Scan for the cell matching the given text and deliver its [x, y] coordinate at center. 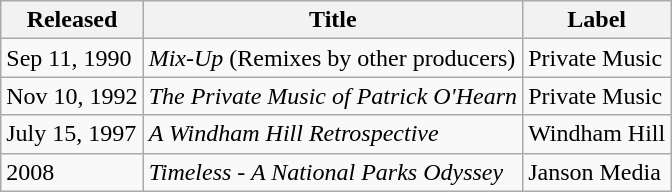
Released [72, 20]
Label [597, 20]
Windham Hill [597, 134]
The Private Music of Patrick O'Hearn [332, 96]
A Windham Hill Retrospective [332, 134]
Timeless - A National Parks Odyssey [332, 172]
July 15, 1997 [72, 134]
Mix-Up (Remixes by other producers) [332, 58]
Sep 11, 1990 [72, 58]
2008 [72, 172]
Nov 10, 1992 [72, 96]
Title [332, 20]
Janson Media [597, 172]
